Search for the cell housing the specified text and yield its [x, y] center coordinate. 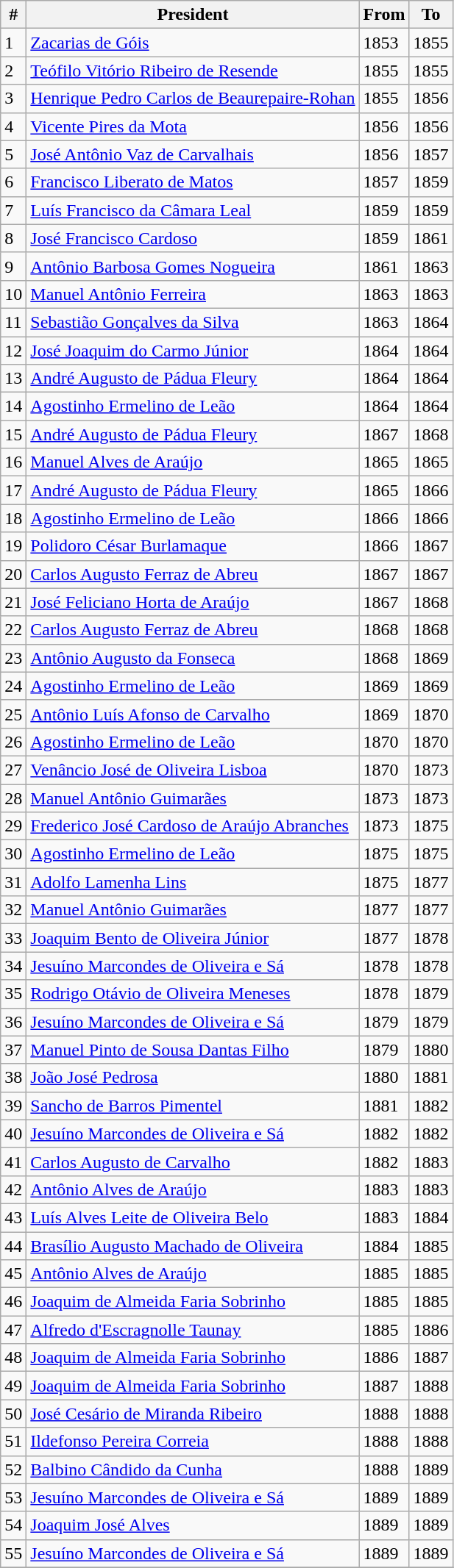
21 [13, 602]
Luís Alves Leite de Oliveira Belo [193, 1217]
18 [13, 518]
4 [13, 126]
6 [13, 182]
53 [13, 1497]
30 [13, 854]
11 [13, 322]
3 [13, 99]
José Joaquim do Carmo Júnior [193, 351]
15 [13, 434]
34 [13, 966]
# [13, 15]
João José Pedrosa [193, 1078]
José Cesário de Miranda Ribeiro [193, 1414]
12 [13, 351]
24 [13, 686]
Frederico José Cardoso de Araújo Abranches [193, 826]
44 [13, 1246]
Venâncio José de Oliveira Lisboa [193, 770]
47 [13, 1330]
Vicente Pires da Mota [193, 126]
From [384, 15]
José Antônio Vaz de Carvalhais [193, 154]
5 [13, 154]
25 [13, 714]
Joaquim Bento de Oliveira Júnior [193, 938]
45 [13, 1274]
1853 [384, 43]
46 [13, 1302]
28 [13, 798]
36 [13, 1022]
23 [13, 658]
27 [13, 770]
Alfredo d'Escragnolle Taunay [193, 1330]
26 [13, 742]
16 [13, 462]
42 [13, 1189]
Sancho de Barros Pimentel [193, 1106]
Teófilo Vitório Ribeiro de Resende [193, 71]
10 [13, 294]
Sebastião Gonçalves da Silva [193, 322]
Manuel Pinto de Sousa Dantas Filho [193, 1050]
7 [13, 210]
Ildefonso Pereira Correia [193, 1442]
54 [13, 1525]
José Feliciano Horta de Araújo [193, 602]
35 [13, 994]
41 [13, 1161]
48 [13, 1358]
40 [13, 1134]
Luís Francisco da Câmara Leal [193, 210]
29 [13, 826]
37 [13, 1050]
38 [13, 1078]
22 [13, 630]
To [431, 15]
2 [13, 71]
19 [13, 546]
Polidoro César Burlamaque [193, 546]
José Francisco Cardoso [193, 238]
Manuel Alves de Araújo [193, 462]
52 [13, 1469]
Manuel Antônio Ferreira [193, 294]
1 [13, 43]
32 [13, 910]
39 [13, 1106]
Joaquim José Alves [193, 1525]
Antônio Augusto da Fonseca [193, 658]
14 [13, 407]
Henrique Pedro Carlos de Beaurepaire-Rohan [193, 99]
33 [13, 938]
President [193, 15]
Antônio Barbosa Gomes Nogueira [193, 266]
Carlos Augusto de Carvalho [193, 1161]
50 [13, 1414]
Antônio Luís Afonso de Carvalho [193, 714]
31 [13, 882]
13 [13, 379]
8 [13, 238]
49 [13, 1386]
Francisco Liberato de Matos [193, 182]
Zacarias de Góis [193, 43]
17 [13, 490]
20 [13, 574]
43 [13, 1217]
55 [13, 1553]
9 [13, 266]
Brasílio Augusto Machado de Oliveira [193, 1246]
Adolfo Lamenha Lins [193, 882]
Rodrigo Otávio de Oliveira Meneses [193, 994]
51 [13, 1442]
Balbino Cândido da Cunha [193, 1469]
